For the text-containing cell, return its midpoint in (x, y) coordinate format. 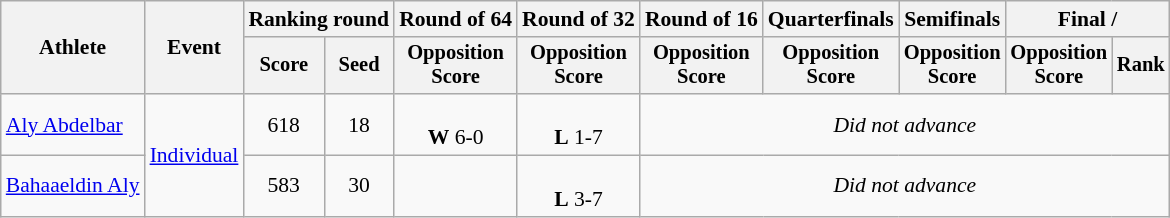
Round of 64 (456, 19)
583 (284, 186)
Round of 32 (578, 19)
Bahaaeldin Aly (73, 186)
Athlete (73, 48)
Round of 16 (702, 19)
W 6-0 (456, 124)
Aly Abdelbar (73, 124)
618 (284, 124)
Score (284, 66)
Rank (1141, 66)
Final / (1087, 19)
Event (194, 48)
Seed (359, 66)
L 3-7 (578, 186)
Quarterfinals (831, 19)
Semifinals (952, 19)
L 1-7 (578, 124)
Individual (194, 155)
30 (359, 186)
Ranking round (318, 19)
18 (359, 124)
